Return the (x, y) coordinate for the center point of the cell that contains the specified text.  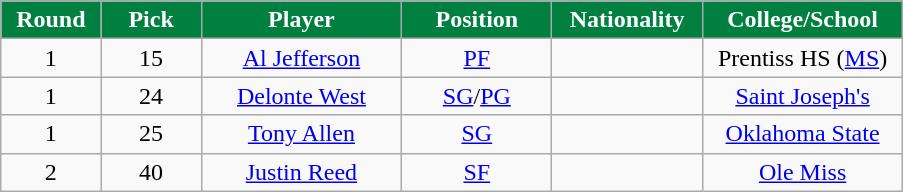
Pick (151, 20)
Justin Reed (301, 172)
SF (477, 172)
Prentiss HS (MS) (802, 58)
College/School (802, 20)
SG/PG (477, 96)
24 (151, 96)
PF (477, 58)
2 (51, 172)
15 (151, 58)
Al Jefferson (301, 58)
Saint Joseph's (802, 96)
40 (151, 172)
SG (477, 134)
Ole Miss (802, 172)
Delonte West (301, 96)
Player (301, 20)
Tony Allen (301, 134)
Round (51, 20)
Oklahoma State (802, 134)
Nationality (627, 20)
Position (477, 20)
25 (151, 134)
